Locate the cell with the specified text and output its (x, y) center coordinate. 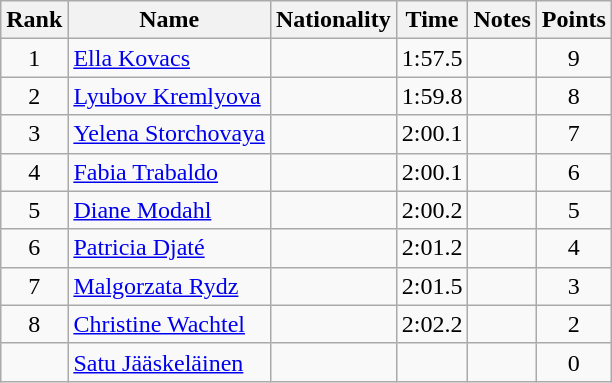
Points (574, 20)
Time (432, 20)
2:00.2 (432, 210)
1:59.8 (432, 96)
9 (574, 58)
2:01.2 (432, 248)
Notes (502, 20)
Yelena Storchovaya (170, 134)
Satu Jääskeläinen (170, 362)
Nationality (333, 20)
Diane Modahl (170, 210)
1:57.5 (432, 58)
Patricia Djaté (170, 248)
Rank (34, 20)
2:02.2 (432, 324)
Ella Kovacs (170, 58)
Name (170, 20)
Lyubov Kremlyova (170, 96)
2:01.5 (432, 286)
Fabia Trabaldo (170, 172)
Malgorzata Rydz (170, 286)
Christine Wachtel (170, 324)
1 (34, 58)
0 (574, 362)
